Locate the cell with the specified text and output its (x, y) center coordinate. 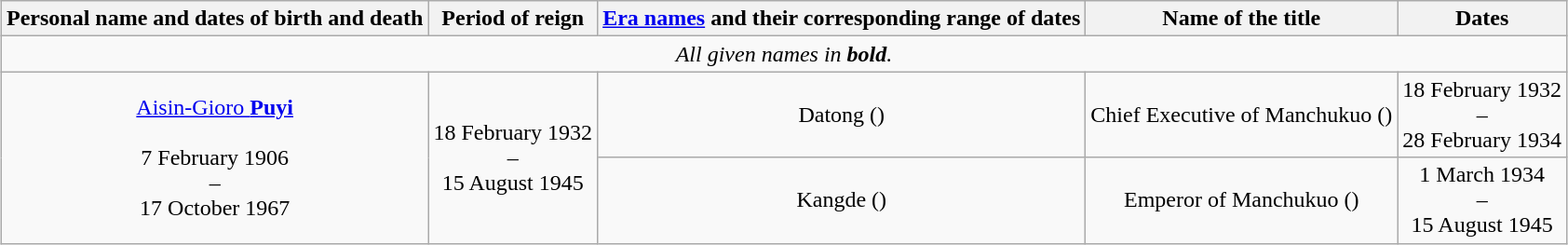
Period of reign (513, 19)
1 March 1934–15 August 1945 (1482, 200)
Datong () (842, 115)
Chief Executive of Manchukuo () (1242, 115)
18 February 1932–28 February 1934 (1482, 115)
Personal name and dates of birth and death (214, 19)
Name of the title (1242, 19)
All given names in bold. (784, 54)
Kangde () (842, 200)
Aisin-Gioro Puyi 7 February 1906–17 October 1967 (214, 157)
18 February 1932–15 August 1945 (513, 157)
Dates (1482, 19)
Emperor of Manchukuo () (1242, 200)
Era names and their corresponding range of dates (842, 19)
